For the text-containing cell, return its midpoint in [X, Y] coordinate format. 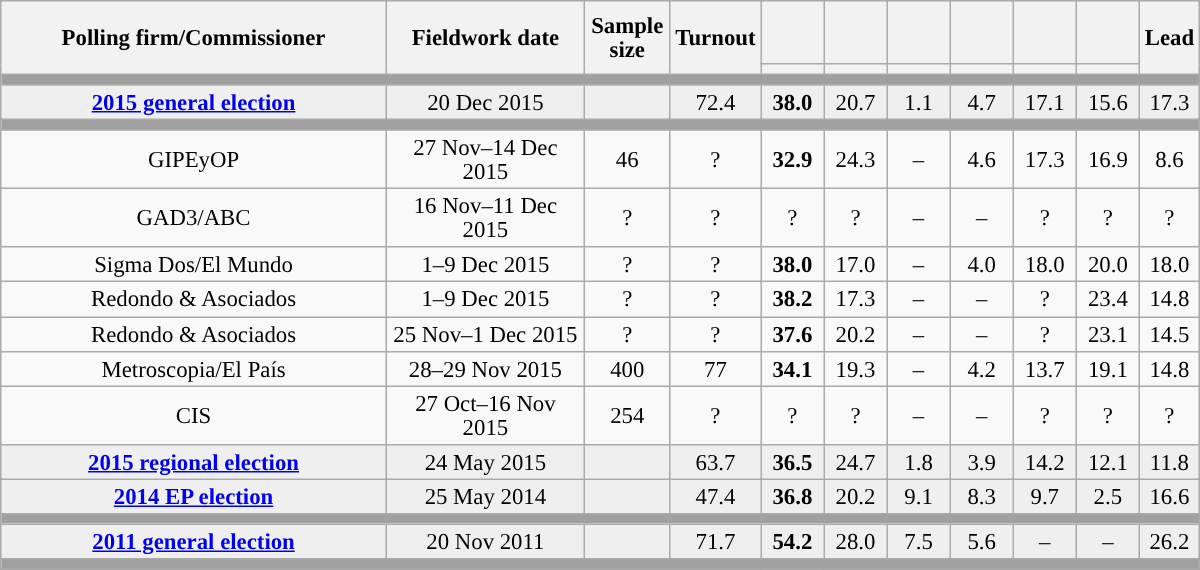
72.4 [716, 102]
3.9 [982, 462]
Polling firm/Commissioner [194, 38]
28–29 Nov 2015 [485, 368]
Lead [1169, 38]
4.7 [982, 102]
24 May 2015 [485, 462]
25 May 2014 [485, 496]
Turnout [716, 38]
9.7 [1044, 496]
54.2 [792, 542]
7.5 [918, 542]
71.7 [716, 542]
25 Nov–1 Dec 2015 [485, 334]
17.1 [1044, 102]
9.1 [918, 496]
5.6 [982, 542]
47.4 [716, 496]
8.6 [1169, 160]
38.2 [792, 300]
CIS [194, 416]
12.1 [1108, 462]
4.2 [982, 368]
4.6 [982, 160]
16.6 [1169, 496]
14.2 [1044, 462]
GAD3/ABC [194, 218]
8.3 [982, 496]
400 [627, 368]
63.7 [716, 462]
2015 general election [194, 102]
36.8 [792, 496]
16.9 [1108, 160]
17.0 [856, 266]
20.7 [856, 102]
19.1 [1108, 368]
24.3 [856, 160]
20 Dec 2015 [485, 102]
20 Nov 2011 [485, 542]
1.8 [918, 462]
1.1 [918, 102]
26.2 [1169, 542]
23.4 [1108, 300]
GIPEyOP [194, 160]
36.5 [792, 462]
2014 EP election [194, 496]
24.7 [856, 462]
27 Nov–14 Dec 2015 [485, 160]
20.0 [1108, 266]
15.6 [1108, 102]
37.6 [792, 334]
11.8 [1169, 462]
2015 regional election [194, 462]
13.7 [1044, 368]
19.3 [856, 368]
28.0 [856, 542]
46 [627, 160]
2011 general election [194, 542]
2.5 [1108, 496]
4.0 [982, 266]
Sigma Dos/El Mundo [194, 266]
27 Oct–16 Nov 2015 [485, 416]
23.1 [1108, 334]
32.9 [792, 160]
16 Nov–11 Dec 2015 [485, 218]
77 [716, 368]
Fieldwork date [485, 38]
Sample size [627, 38]
Metroscopia/El País [194, 368]
254 [627, 416]
34.1 [792, 368]
14.5 [1169, 334]
